From the cell containing the given text, extract its center point as [X, Y] coordinate. 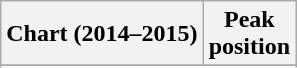
Chart (2014–2015) [102, 34]
Peakposition [249, 34]
